Find where the given text appears and provide that cell's center as [X, Y] coordinate. 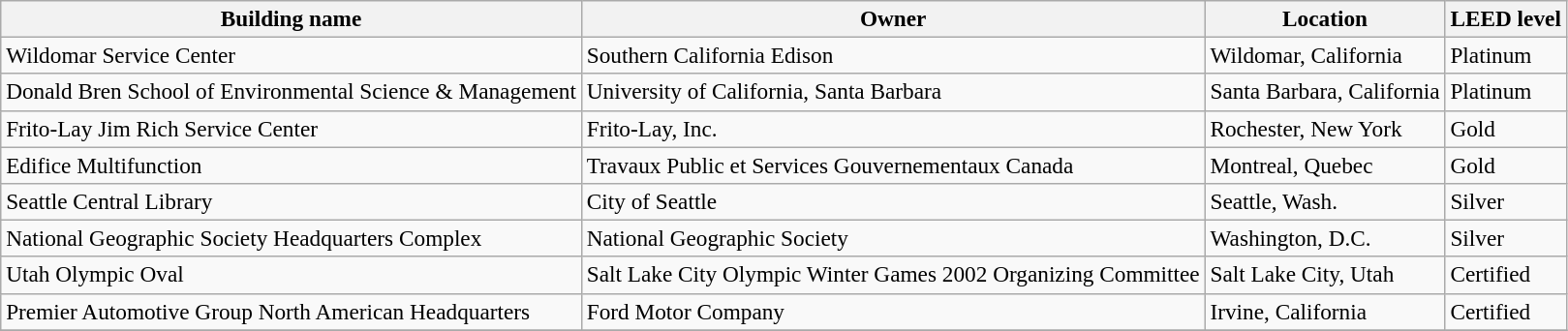
Southern California Edison [893, 55]
City of Seattle [893, 201]
University of California, Santa Barbara [893, 92]
National Geographic Society Headquarters Complex [292, 238]
Santa Barbara, California [1325, 92]
Wildomar, California [1325, 55]
Montreal, Quebec [1325, 165]
Donald Bren School of Environmental Science & Management [292, 92]
Washington, D.C. [1325, 238]
Salt Lake City Olympic Winter Games 2002 Organizing Committee [893, 275]
Irvine, California [1325, 312]
Ford Motor Company [893, 312]
Premier Automotive Group North American Headquarters [292, 312]
Salt Lake City, Utah [1325, 275]
Seattle, Wash. [1325, 201]
National Geographic Society [893, 238]
Edifice Multifunction [292, 165]
Rochester, New York [1325, 129]
LEED level [1505, 18]
Utah Olympic Oval [292, 275]
Travaux Public et Services Gouvernementaux Canada [893, 165]
Owner [893, 18]
Building name [292, 18]
Seattle Central Library [292, 201]
Location [1325, 18]
Frito-Lay Jim Rich Service Center [292, 129]
Frito-Lay, Inc. [893, 129]
Wildomar Service Center [292, 55]
